From the cell containing the given text, extract its center point as [X, Y] coordinate. 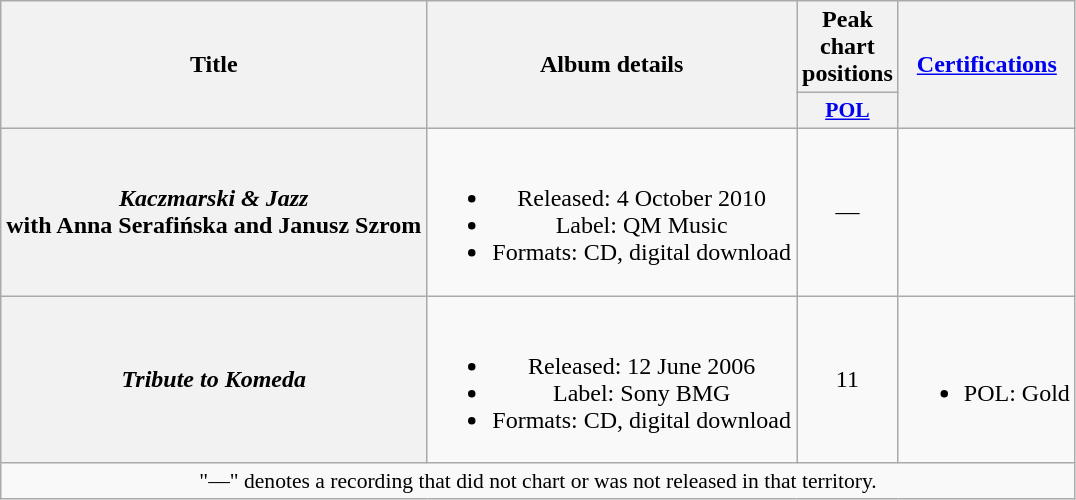
Tribute to Komeda [214, 380]
Certifications [986, 65]
Released: 12 June 2006Label: Sony BMGFormats: CD, digital download [612, 380]
POL [848, 111]
11 [848, 380]
Released: 4 October 2010Label: QM MusicFormats: CD, digital download [612, 212]
— [848, 212]
Title [214, 65]
Kaczmarski & Jazzwith Anna Serafińska and Janusz Szrom [214, 212]
"—" denotes a recording that did not chart or was not released in that territory. [538, 481]
Album details [612, 65]
Peak chart positions [848, 47]
POL: Gold [986, 380]
